Detect which cell encompasses the target text, then output its [X, Y] center coordinate. 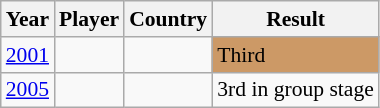
Third [296, 55]
Result [296, 19]
2001 [28, 55]
Country [168, 19]
2005 [28, 90]
Year [28, 19]
3rd in group stage [296, 90]
Player [89, 19]
